Detect which cell encompasses the target text, then output its (x, y) center coordinate. 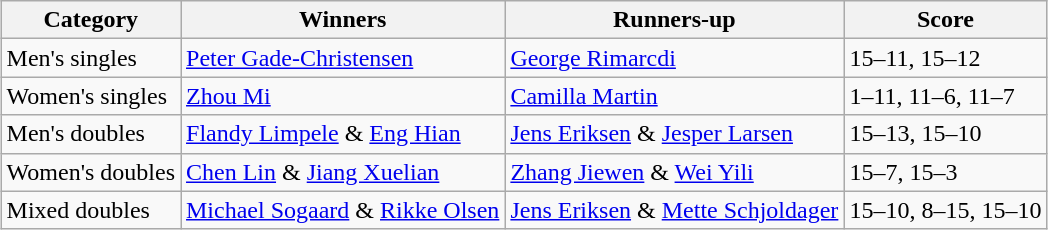
1–11, 11–6, 11–7 (946, 96)
15–13, 15–10 (946, 134)
Flandy Limpele & Eng Hian (342, 134)
Winners (342, 20)
Men's singles (90, 58)
Jens Eriksen & Mette Schjoldager (674, 210)
Mixed doubles (90, 210)
Zhou Mi (342, 96)
Jens Eriksen & Jesper Larsen (674, 134)
Score (946, 20)
Chen Lin & Jiang Xuelian (342, 172)
Camilla Martin (674, 96)
Women's singles (90, 96)
Runners-up (674, 20)
Category (90, 20)
15–11, 15–12 (946, 58)
George Rimarcdi (674, 58)
Women's doubles (90, 172)
Zhang Jiewen & Wei Yili (674, 172)
Men's doubles (90, 134)
15–10, 8–15, 15–10 (946, 210)
Peter Gade-Christensen (342, 58)
15–7, 15–3 (946, 172)
Michael Sogaard & Rikke Olsen (342, 210)
